Extract the [x, y] coordinate from the center of the cell holding the provided text.  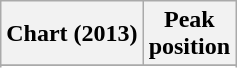
Peakposition [189, 34]
Chart (2013) [72, 34]
